Identify which cell holds the provided text, then report its [x, y] central coordinate. 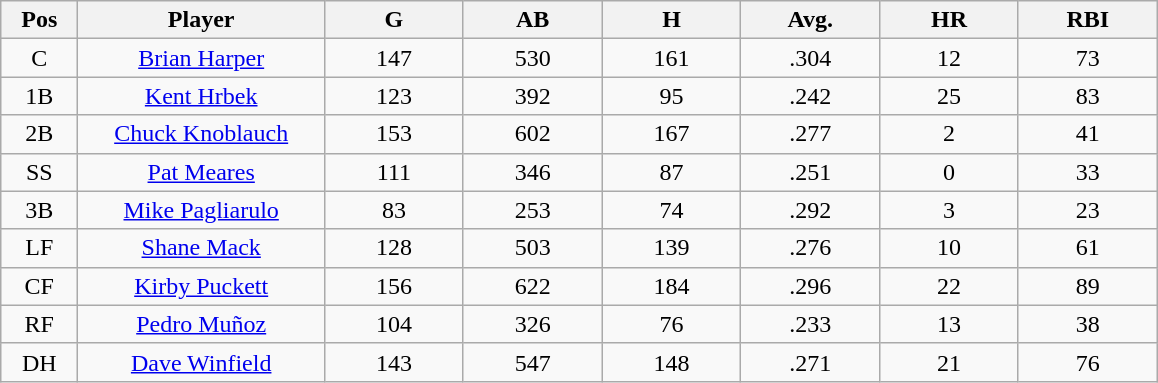
G [394, 20]
326 [532, 324]
Brian Harper [202, 58]
123 [394, 96]
530 [532, 58]
547 [532, 362]
2B [40, 134]
Chuck Knoblauch [202, 134]
Avg. [810, 20]
12 [950, 58]
161 [672, 58]
10 [950, 248]
.251 [810, 172]
167 [672, 134]
104 [394, 324]
3B [40, 210]
Shane Mack [202, 248]
.276 [810, 248]
13 [950, 324]
.233 [810, 324]
Dave Winfield [202, 362]
622 [532, 286]
CF [40, 286]
3 [950, 210]
602 [532, 134]
61 [1088, 248]
HR [950, 20]
.296 [810, 286]
346 [532, 172]
.242 [810, 96]
503 [532, 248]
.271 [810, 362]
156 [394, 286]
Pat Meares [202, 172]
184 [672, 286]
128 [394, 248]
Kent Hrbek [202, 96]
RF [40, 324]
89 [1088, 286]
111 [394, 172]
RBI [1088, 20]
Player [202, 20]
AB [532, 20]
95 [672, 96]
73 [1088, 58]
DH [40, 362]
143 [394, 362]
23 [1088, 210]
Pos [40, 20]
Pedro Muñoz [202, 324]
38 [1088, 324]
SS [40, 172]
C [40, 58]
253 [532, 210]
41 [1088, 134]
1B [40, 96]
392 [532, 96]
153 [394, 134]
Mike Pagliarulo [202, 210]
21 [950, 362]
Kirby Puckett [202, 286]
.292 [810, 210]
H [672, 20]
33 [1088, 172]
87 [672, 172]
.304 [810, 58]
25 [950, 96]
22 [950, 286]
139 [672, 248]
.277 [810, 134]
0 [950, 172]
2 [950, 134]
148 [672, 362]
LF [40, 248]
147 [394, 58]
74 [672, 210]
